For the text-containing cell, return its midpoint in [x, y] coordinate format. 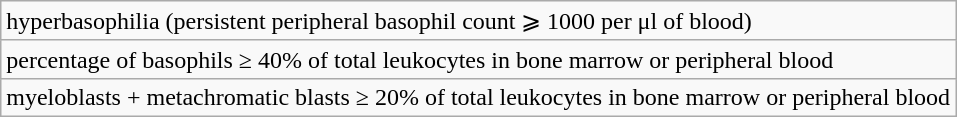
percentage of basophils ≥ 40% of total leukocytes in bone marrow or peripheral blood [478, 59]
myeloblasts + metachromatic blasts ≥ 20% of total leukocytes in bone marrow or peripheral blood [478, 97]
hyperbasophilia (persistent peripheral basophil count ⩾ 1000 per μl of blood) [478, 21]
